Return the (x, y) coordinate for the center point of the cell that contains the specified text.  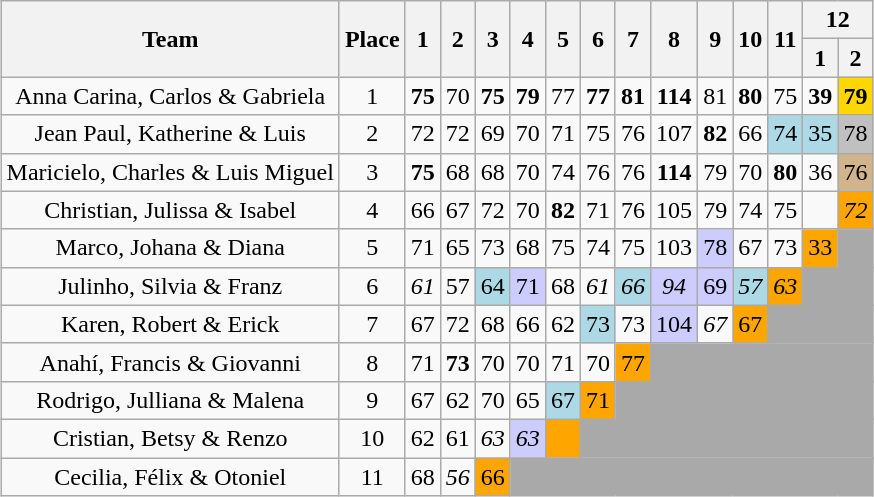
Marco, Johana & Diana (170, 248)
105 (674, 210)
35 (820, 134)
64 (492, 286)
Anna Carina, Carlos & Gabriela (170, 96)
Cecilia, Félix & Otoniel (170, 477)
Anahí, Francis & Giovanni (170, 362)
Jean Paul, Katherine & Luis (170, 134)
Place (372, 39)
Karen, Robert & Erick (170, 324)
56 (458, 477)
103 (674, 248)
12 (838, 20)
Team (170, 39)
33 (820, 248)
107 (674, 134)
Rodrigo, Julliana & Malena (170, 400)
104 (674, 324)
94 (674, 286)
36 (820, 172)
Maricielo, Charles & Luis Miguel (170, 172)
Cristian, Betsy & Renzo (170, 438)
Christian, Julissa & Isabel (170, 210)
39 (820, 96)
Julinho, Silvia & Franz (170, 286)
